Scan for the cell matching the given text and deliver its (x, y) coordinate at center. 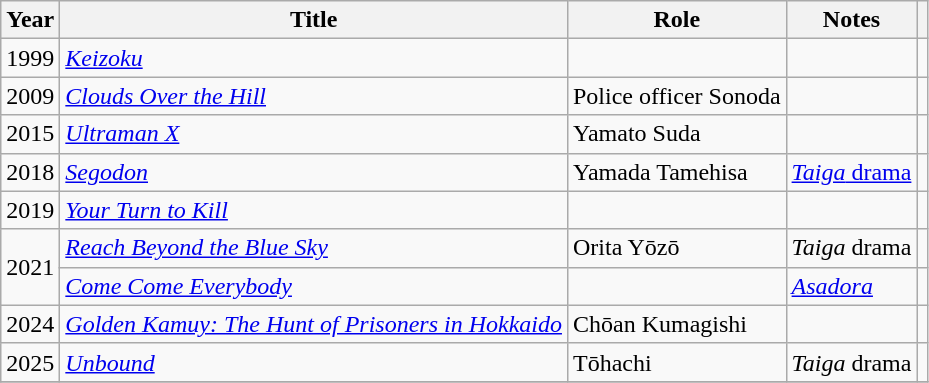
2021 (30, 267)
Orita Yōzō (676, 248)
Clouds Over the Hill (314, 96)
Yamada Tamehisa (676, 172)
Reach Beyond the Blue Sky (314, 248)
Chōan Kumagishi (676, 324)
Tōhachi (676, 362)
2025 (30, 362)
2024 (30, 324)
2018 (30, 172)
Year (30, 20)
1999 (30, 58)
2015 (30, 134)
2019 (30, 210)
Notes (852, 20)
Police officer Sonoda (676, 96)
Golden Kamuy: The Hunt of Prisoners in Hokkaido (314, 324)
2009 (30, 96)
Segodon (314, 172)
Asadora (852, 286)
Unbound (314, 362)
Keizoku (314, 58)
Come Come Everybody (314, 286)
Yamato Suda (676, 134)
Role (676, 20)
Title (314, 20)
Ultraman X (314, 134)
Your Turn to Kill (314, 210)
